Pinpoint the cell where the given text exists, returning its (X, Y) midpoint coordinate. 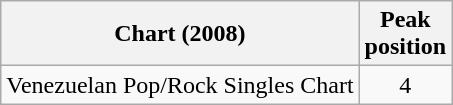
4 (405, 85)
Venezuelan Pop/Rock Singles Chart (180, 85)
Peakposition (405, 34)
Chart (2008) (180, 34)
